Output the (X, Y) coordinate of the center of the cell containing the given text.  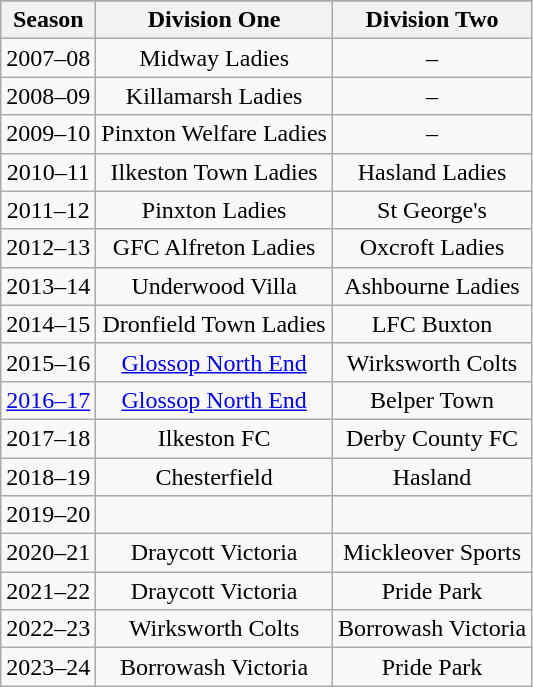
2011–12 (48, 210)
Midway Ladies (214, 58)
Hasland (432, 477)
2010–11 (48, 172)
2012–13 (48, 248)
Season (48, 20)
Ilkeston FC (214, 438)
GFC Alfreton Ladies (214, 248)
Derby County FC (432, 438)
2023–24 (48, 667)
Pinxton Welfare Ladies (214, 134)
2018–19 (48, 477)
2021–22 (48, 591)
2007–08 (48, 58)
2020–21 (48, 553)
Mickleover Sports (432, 553)
Division Two (432, 20)
Belper Town (432, 400)
Division One (214, 20)
Chesterfield (214, 477)
2016–17 (48, 400)
LFC Buxton (432, 324)
Dronfield Town Ladies (214, 324)
2017–18 (48, 438)
2008–09 (48, 96)
Ashbourne Ladies (432, 286)
Killamarsh Ladies (214, 96)
2019–20 (48, 515)
Oxcroft Ladies (432, 248)
2022–23 (48, 629)
2013–14 (48, 286)
2009–10 (48, 134)
Hasland Ladies (432, 172)
Pinxton Ladies (214, 210)
2015–16 (48, 362)
St George's (432, 210)
Ilkeston Town Ladies (214, 172)
2014–15 (48, 324)
Underwood Villa (214, 286)
